Return [x, y] of the center of cell containing provided text 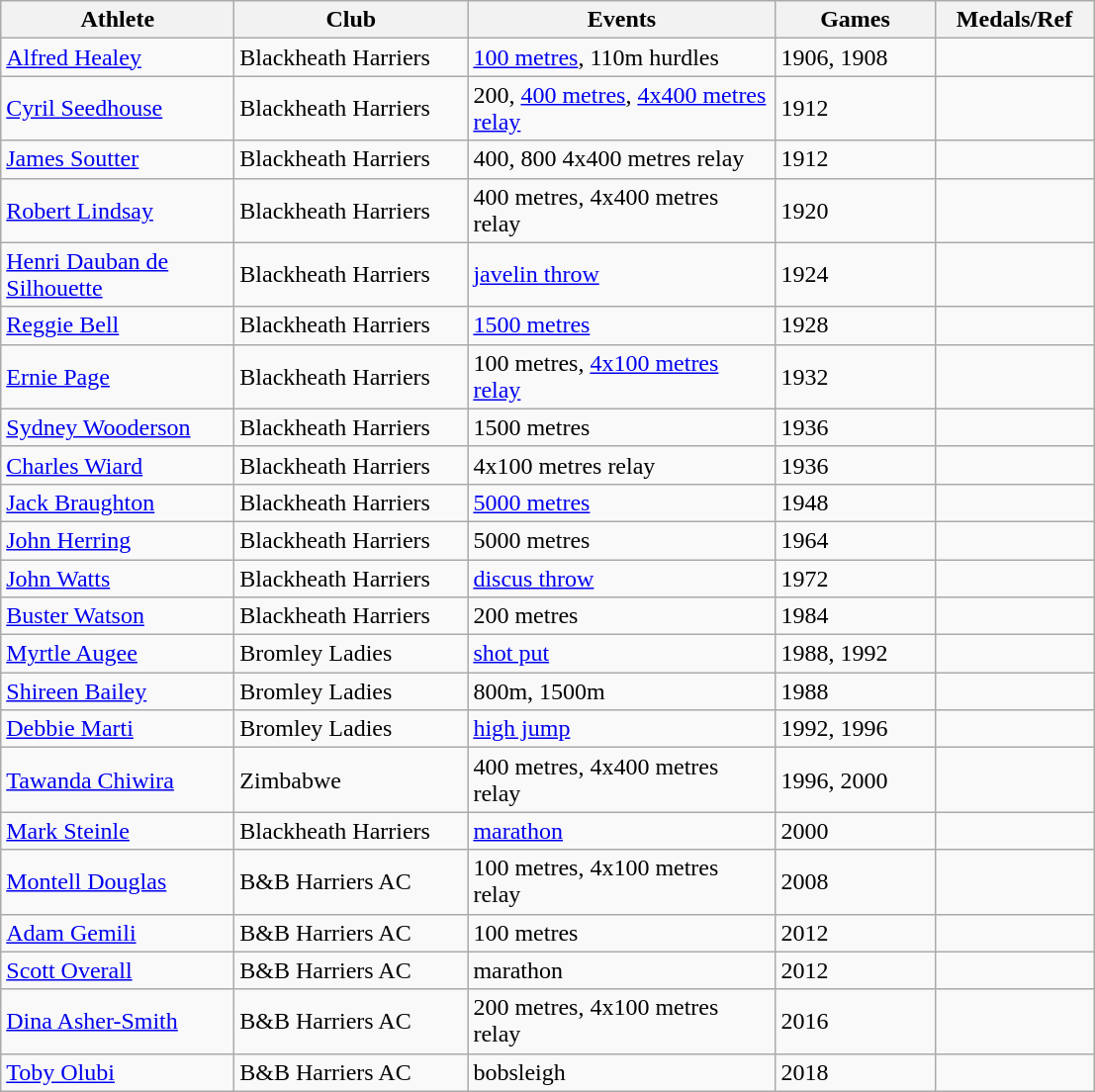
James Soutter [118, 159]
Myrtle Augee [118, 654]
1906, 1908 [855, 57]
Athlete [118, 20]
1948 [855, 502]
200 metres, 4x100 metres relay [621, 1021]
Mark Steinle [118, 831]
2016 [855, 1021]
Reggie Bell [118, 325]
Club [351, 20]
1992, 1996 [855, 729]
Toby Olubi [118, 1072]
John Watts [118, 579]
Buster Watson [118, 616]
Montell Douglas [118, 882]
Cyril Seedhouse [118, 109]
100 metres [621, 933]
bobsleigh [621, 1072]
Robert Lindsay [118, 210]
Scott Overall [118, 970]
Adam Gemili [118, 933]
Sydney Wooderson [118, 427]
2000 [855, 831]
Shireen Bailey [118, 691]
1924 [855, 275]
Games [855, 20]
1932 [855, 376]
discus throw [621, 579]
Zimbabwe [351, 779]
Dina Asher-Smith [118, 1021]
1984 [855, 616]
200 metres [621, 616]
Ernie Page [118, 376]
Jack Braughton [118, 502]
Debbie Marti [118, 729]
2018 [855, 1072]
100 metres, 110m hurdles [621, 57]
Tawanda Chiwira [118, 779]
Henri Dauban de Silhouette [118, 275]
John Herring [118, 540]
1996, 2000 [855, 779]
200, 400 metres, 4x400 metres relay [621, 109]
800m, 1500m [621, 691]
high jump [621, 729]
1920 [855, 210]
Charles Wiard [118, 465]
1964 [855, 540]
2008 [855, 882]
400, 800 4x400 metres relay [621, 159]
1972 [855, 579]
javelin throw [621, 275]
1988 [855, 691]
Alfred Healey [118, 57]
1928 [855, 325]
Events [621, 20]
1988, 1992 [855, 654]
Medals/Ref [1015, 20]
4x100 metres relay [621, 465]
shot put [621, 654]
